Return [X, Y] of the center of cell containing provided text 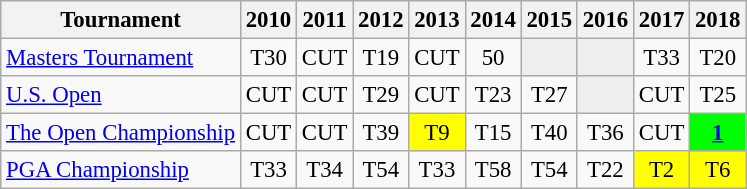
T9 [437, 133]
2012 [381, 20]
T20 [718, 58]
2013 [437, 20]
50 [493, 58]
T23 [493, 95]
2017 [661, 20]
T6 [718, 170]
T30 [268, 58]
T27 [549, 95]
T36 [605, 133]
2015 [549, 20]
Masters Tournament [121, 58]
T39 [381, 133]
T19 [381, 58]
U.S. Open [121, 95]
T29 [381, 95]
T40 [549, 133]
2018 [718, 20]
Tournament [121, 20]
T15 [493, 133]
T22 [605, 170]
T25 [718, 95]
1 [718, 133]
T2 [661, 170]
2010 [268, 20]
2011 [325, 20]
T34 [325, 170]
PGA Championship [121, 170]
2014 [493, 20]
2016 [605, 20]
The Open Championship [121, 133]
T58 [493, 170]
